Identify which cell holds the provided text, then report its (x, y) central coordinate. 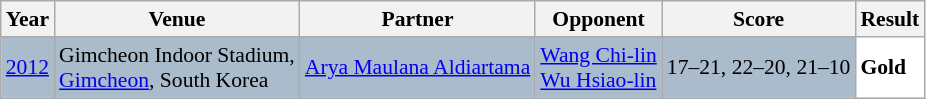
Opponent (598, 19)
2012 (28, 68)
Gold (890, 68)
Result (890, 19)
Gimcheon Indoor Stadium,Gimcheon, South Korea (177, 68)
Year (28, 19)
Venue (177, 19)
17–21, 22–20, 21–10 (759, 68)
Partner (418, 19)
Arya Maulana Aldiartama (418, 68)
Wang Chi-lin Wu Hsiao-lin (598, 68)
Score (759, 19)
